From the cell containing the given text, extract its center point as (X, Y) coordinate. 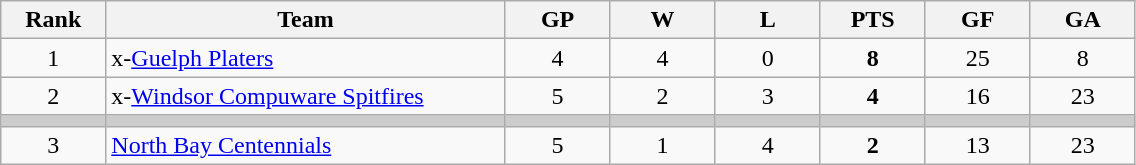
GA (1082, 20)
GP (558, 20)
x-Windsor Compuware Spitfires (306, 96)
L (768, 20)
North Bay Centennials (306, 145)
Rank (54, 20)
W (662, 20)
PTS (872, 20)
25 (978, 58)
13 (978, 145)
GF (978, 20)
16 (978, 96)
0 (768, 58)
Team (306, 20)
x-Guelph Platers (306, 58)
